Identify which cell holds the provided text, then report its (X, Y) central coordinate. 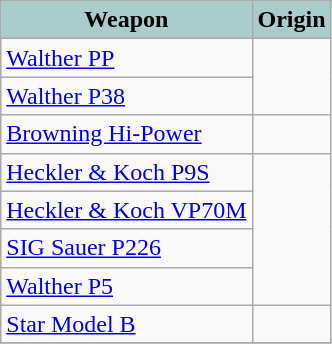
Browning Hi-Power (126, 134)
Star Model B (126, 324)
Walther P5 (126, 286)
Heckler & Koch VP70M (126, 210)
Walther PP (126, 58)
Heckler & Koch P9S (126, 172)
SIG Sauer P226 (126, 248)
Weapon (126, 20)
Origin (292, 20)
Walther P38 (126, 96)
